From the cell containing the given text, extract its center point as (x, y) coordinate. 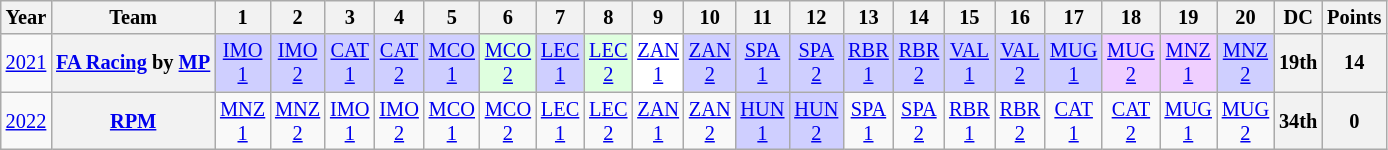
VAL1 (969, 63)
2021 (26, 63)
HUN1 (763, 121)
19 (1188, 17)
7 (560, 17)
5 (452, 17)
4 (398, 17)
18 (1130, 17)
2 (298, 17)
Team (133, 17)
19th (1298, 63)
34th (1298, 121)
12 (816, 17)
3 (350, 17)
15 (969, 17)
Year (26, 17)
1 (242, 17)
FA Racing by MP (133, 63)
8 (608, 17)
10 (710, 17)
6 (508, 17)
2022 (26, 121)
HUN2 (816, 121)
DC (1298, 17)
11 (763, 17)
13 (868, 17)
Points (1354, 17)
20 (1246, 17)
0 (1354, 121)
RPM (133, 121)
17 (1074, 17)
16 (1020, 17)
9 (658, 17)
VAL2 (1020, 63)
